Return the [X, Y] coordinate for the center point of the cell that contains the specified text.  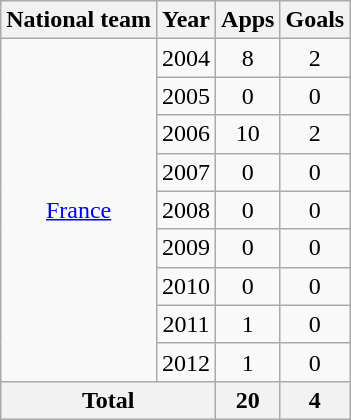
20 [248, 400]
2006 [186, 134]
Apps [248, 20]
2008 [186, 210]
8 [248, 58]
National team [79, 20]
2009 [186, 248]
2012 [186, 362]
Goals [315, 20]
4 [315, 400]
2011 [186, 324]
10 [248, 134]
2004 [186, 58]
2010 [186, 286]
France [79, 210]
2005 [186, 96]
Total [108, 400]
Year [186, 20]
2007 [186, 172]
